Provide the (X, Y) coordinate of the cell's center where the given text is located.  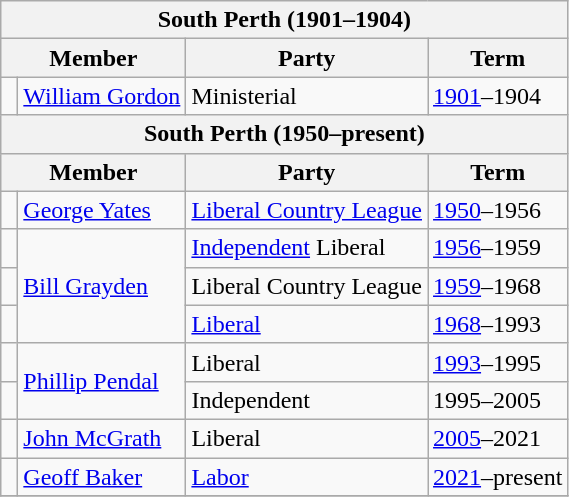
South Perth (1901–1904) (284, 20)
George Yates (102, 210)
William Gordon (102, 96)
1995–2005 (498, 400)
1968–1993 (498, 324)
1950–1956 (498, 210)
2021–present (498, 477)
Independent (307, 400)
Phillip Pendal (102, 381)
1959–1968 (498, 286)
2005–2021 (498, 438)
Ministerial (307, 96)
1993–1995 (498, 362)
Independent Liberal (307, 248)
1901–1904 (498, 96)
John McGrath (102, 438)
Bill Grayden (102, 286)
Geoff Baker (102, 477)
1956–1959 (498, 248)
Labor (307, 477)
South Perth (1950–present) (284, 134)
